From the cell containing the given text, extract its center point as [x, y] coordinate. 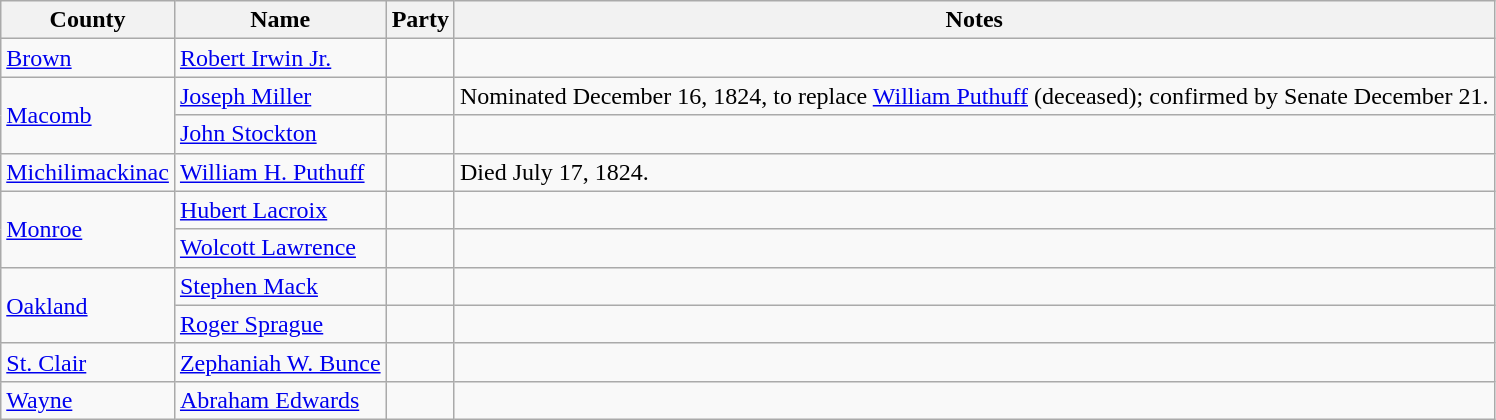
Joseph Miller [280, 96]
Roger Sprague [280, 324]
Macomb [88, 115]
Michilimackinac [88, 172]
Hubert Lacroix [280, 210]
Nominated December 16, 1824, to replace William Puthuff (deceased); confirmed by Senate December 21. [974, 96]
Stephen Mack [280, 286]
John Stockton [280, 134]
Died July 17, 1824. [974, 172]
Notes [974, 20]
Party [420, 20]
St. Clair [88, 362]
Wolcott Lawrence [280, 248]
Oakland [88, 305]
Zephaniah W. Bunce [280, 362]
County [88, 20]
William H. Puthuff [280, 172]
Robert Irwin Jr. [280, 58]
Brown [88, 58]
Monroe [88, 229]
Abraham Edwards [280, 400]
Name [280, 20]
Wayne [88, 400]
